For the text-containing cell, return its midpoint in [X, Y] coordinate format. 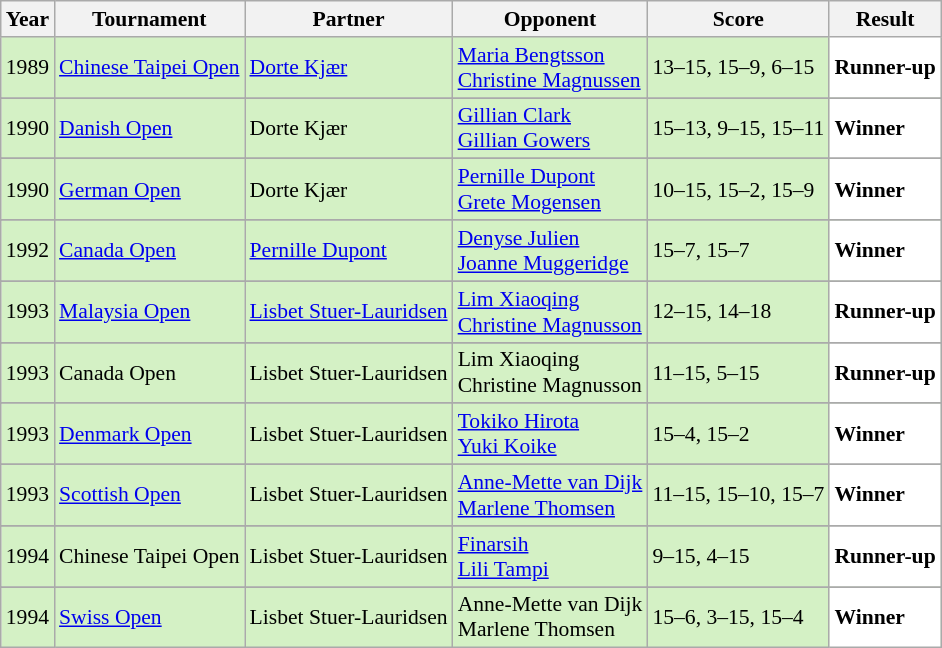
15–4, 15–2 [738, 434]
10–15, 15–2, 15–9 [738, 190]
12–15, 14–18 [738, 312]
15–7, 15–7 [738, 250]
Opponent [550, 19]
1992 [28, 250]
Pernille Dupont [348, 250]
Denmark Open [149, 434]
Denyse Julien Joanne Muggeridge [550, 250]
Tournament [149, 19]
11–15, 15–10, 15–7 [738, 496]
Year [28, 19]
Tokiko Hirota Yuki Koike [550, 434]
Malaysia Open [149, 312]
Finarsih Lili Tampi [550, 556]
15–13, 9–15, 15–11 [738, 128]
Maria Bengtsson Christine Magnussen [550, 68]
1989 [28, 68]
15–6, 3–15, 15–4 [738, 618]
German Open [149, 190]
Pernille Dupont Grete Mogensen [550, 190]
Partner [348, 19]
11–15, 5–15 [738, 372]
Scottish Open [149, 496]
13–15, 15–9, 6–15 [738, 68]
9–15, 4–15 [738, 556]
Danish Open [149, 128]
Gillian Clark Gillian Gowers [550, 128]
Result [884, 19]
Swiss Open [149, 618]
Score [738, 19]
